Pinpoint the cell where the given text exists, returning its [x, y] midpoint coordinate. 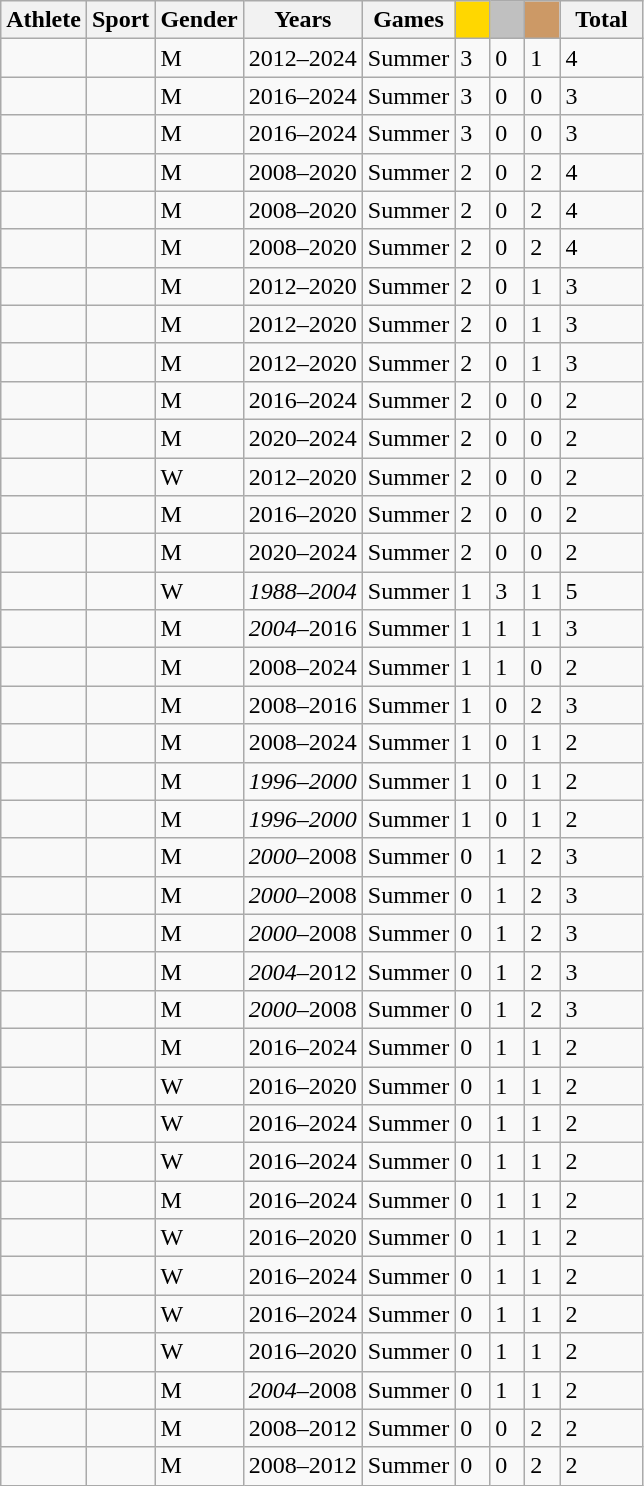
Athlete [44, 20]
Gender [199, 20]
2004–2012 [302, 971]
Games [408, 20]
2004–2016 [302, 629]
5 [602, 591]
1988–2004 [302, 591]
2008–2016 [302, 705]
2012–2024 [302, 58]
Total [602, 20]
Years [302, 20]
Sport [120, 20]
2004–2008 [302, 1390]
